From the cell containing the given text, extract its center point as (X, Y) coordinate. 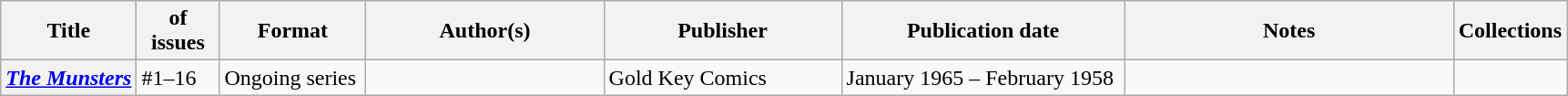
#1–16 (178, 78)
Collections (1510, 31)
Publisher (723, 31)
The Munsters (69, 78)
Author(s) (484, 31)
Ongoing series (293, 78)
Notes (1289, 31)
of issues (178, 31)
January 1965 – February 1958 (983, 78)
Gold Key Comics (723, 78)
Publication date (983, 31)
Title (69, 31)
Format (293, 31)
